Search for the cell housing the specified text and yield its [x, y] center coordinate. 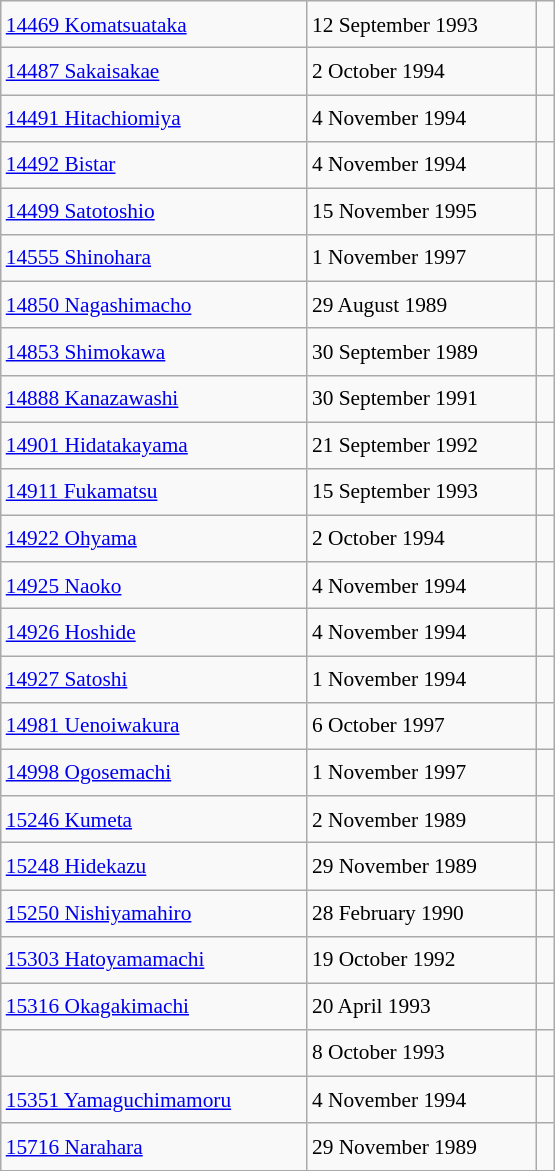
14850 Nagashimacho [154, 306]
14555 Shinohara [154, 258]
1 November 1994 [422, 680]
14981 Uenoiwakura [154, 726]
21 September 1992 [422, 446]
29 August 1989 [422, 306]
14499 Satotoshio [154, 212]
14853 Shimokawa [154, 352]
14487 Sakaisakae [154, 72]
15316 Okagakimachi [154, 1006]
15303 Hatoyamamachi [154, 960]
14927 Satoshi [154, 680]
15 September 1993 [422, 492]
15246 Kumeta [154, 820]
20 April 1993 [422, 1006]
6 October 1997 [422, 726]
19 October 1992 [422, 960]
28 February 1990 [422, 914]
14491 Hitachiomiya [154, 118]
14492 Bistar [154, 164]
30 September 1991 [422, 398]
14922 Ohyama [154, 538]
15 November 1995 [422, 212]
15250 Nishiyamahiro [154, 914]
14469 Komatsuataka [154, 24]
14998 Ogosemachi [154, 772]
8 October 1993 [422, 1054]
14911 Fukamatsu [154, 492]
14901 Hidatakayama [154, 446]
15716 Narahara [154, 1146]
14925 Naoko [154, 586]
2 November 1989 [422, 820]
14888 Kanazawashi [154, 398]
15248 Hidekazu [154, 866]
30 September 1989 [422, 352]
14926 Hoshide [154, 632]
15351 Yamaguchimamoru [154, 1100]
12 September 1993 [422, 24]
